Output the [x, y] coordinate of the center of the cell containing the given text.  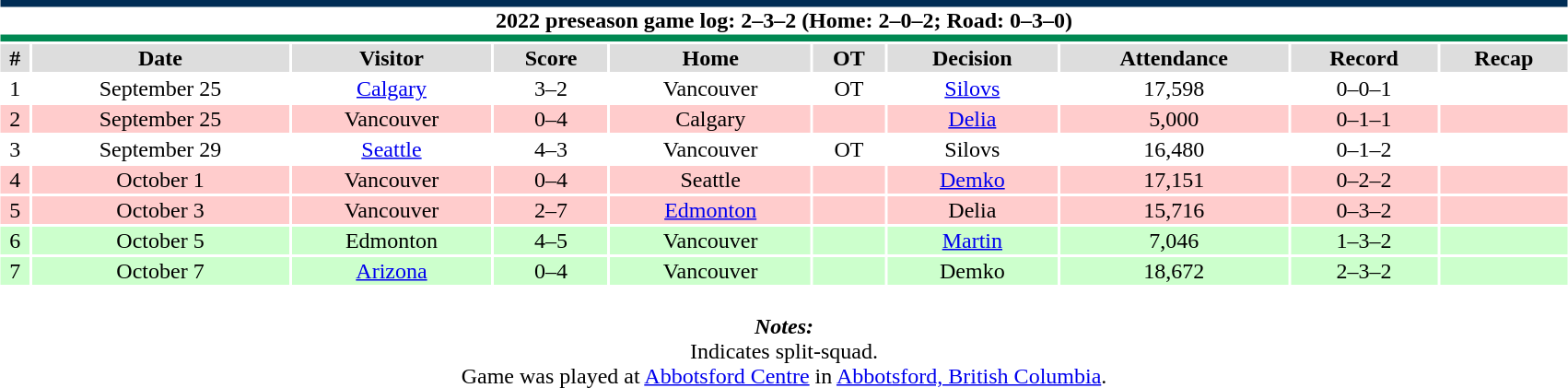
Martin [972, 241]
2–3–2 [1364, 271]
0–0–1 [1364, 88]
15,716 [1174, 210]
4–3 [551, 149]
2022 preseason game log: 2–3–2 (Home: 2–0–2; Road: 0–3–0) [784, 20]
Date [160, 58]
3 [15, 149]
17,151 [1174, 180]
# [15, 58]
5,000 [1174, 119]
17,598 [1174, 88]
18,672 [1174, 271]
Score [551, 58]
0–3–2 [1364, 210]
6 [15, 241]
Attendance [1174, 58]
Home [711, 58]
October 7 [160, 271]
2 [15, 119]
4–5 [551, 241]
16,480 [1174, 149]
4 [15, 180]
Visitor [391, 58]
7,046 [1174, 241]
October 1 [160, 180]
October 3 [160, 210]
0–2–2 [1364, 180]
7 [15, 271]
5 [15, 210]
1 [15, 88]
Decision [972, 58]
0–1–1 [1364, 119]
0–1–2 [1364, 149]
3–2 [551, 88]
October 5 [160, 241]
Recap [1504, 58]
September 29 [160, 149]
2–7 [551, 210]
Arizona [391, 271]
1–3–2 [1364, 241]
Record [1364, 58]
